Find where the given text appears and provide that cell's center as (X, Y) coordinate. 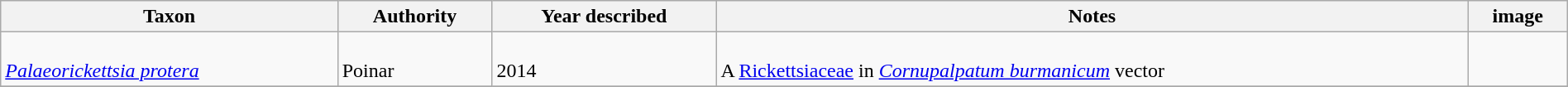
Poinar (415, 60)
A Rickettsiaceae in Cornupalpatum burmanicum vector (1092, 60)
Authority (415, 17)
Notes (1092, 17)
Year described (604, 17)
2014 (604, 60)
image (1518, 17)
Taxon (169, 17)
Palaeorickettsia protera (169, 60)
